Search for the cell housing the specified text and yield its [X, Y] center coordinate. 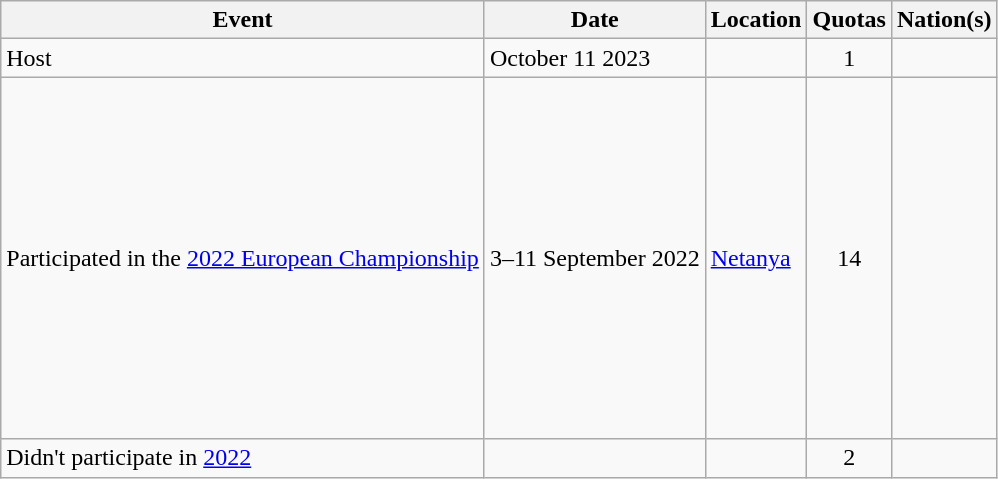
Participated in the 2022 European Championship [243, 258]
Quotas [849, 20]
Event [243, 20]
Netanya [756, 258]
Host [243, 58]
Date [594, 20]
Location [756, 20]
3–11 September 2022 [594, 258]
14 [849, 258]
1 [849, 58]
Nation(s) [944, 20]
2 [849, 458]
October 11 2023 [594, 58]
Didn't participate in 2022 [243, 458]
